Extract the (X, Y) coordinate from the center of the cell holding the provided text.  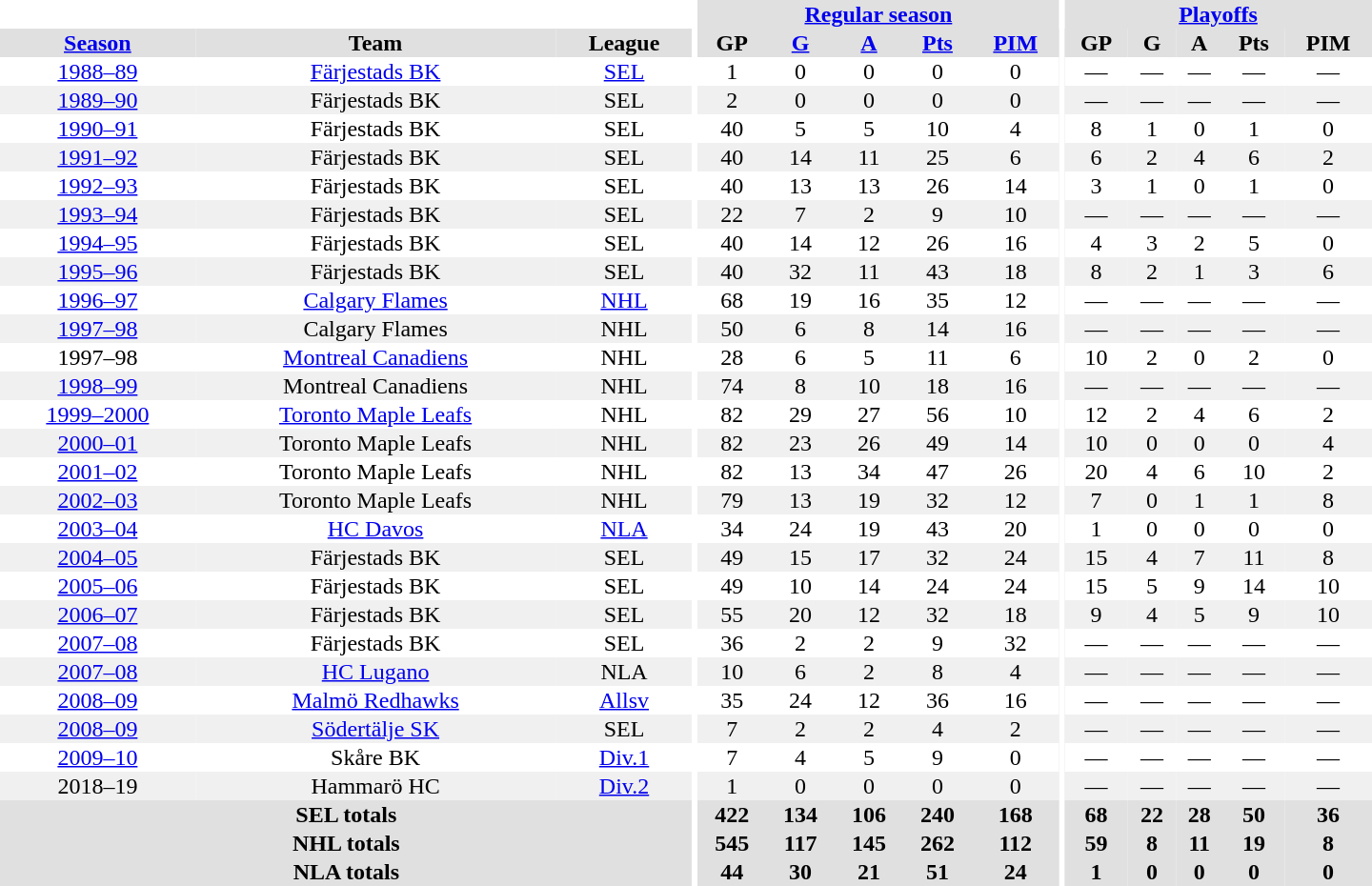
Allsv (623, 700)
2000–01 (97, 443)
79 (732, 500)
17 (869, 557)
74 (732, 386)
44 (732, 872)
Playoffs (1218, 14)
Team (375, 43)
1989–90 (97, 100)
23 (800, 443)
Season (97, 43)
51 (938, 872)
1990–91 (97, 129)
30 (800, 872)
106 (869, 815)
2003–04 (97, 529)
SEL totals (347, 815)
2005–06 (97, 586)
240 (938, 815)
47 (938, 472)
1994–95 (97, 243)
Div.1 (623, 757)
55 (732, 614)
Skåre BK (375, 757)
25 (938, 157)
Södertälje SK (375, 729)
29 (800, 414)
2004–05 (97, 557)
117 (800, 843)
Malmö Redhawks (375, 700)
1995–96 (97, 272)
1992–93 (97, 186)
1988–89 (97, 71)
59 (1096, 843)
Regular season (878, 14)
168 (1016, 815)
2006–07 (97, 614)
2009–10 (97, 757)
2001–02 (97, 472)
1998–99 (97, 386)
NLA totals (347, 872)
545 (732, 843)
HC Davos (375, 529)
262 (938, 843)
NHL totals (347, 843)
134 (800, 815)
2002–03 (97, 500)
145 (869, 843)
27 (869, 414)
HC Lugano (375, 672)
1991–92 (97, 157)
2018–19 (97, 786)
Hammarö HC (375, 786)
422 (732, 815)
56 (938, 414)
112 (1016, 843)
1999–2000 (97, 414)
21 (869, 872)
1993–94 (97, 214)
League (623, 43)
Div.2 (623, 786)
1996–97 (97, 300)
